Search for the cell housing the specified text and yield its [X, Y] center coordinate. 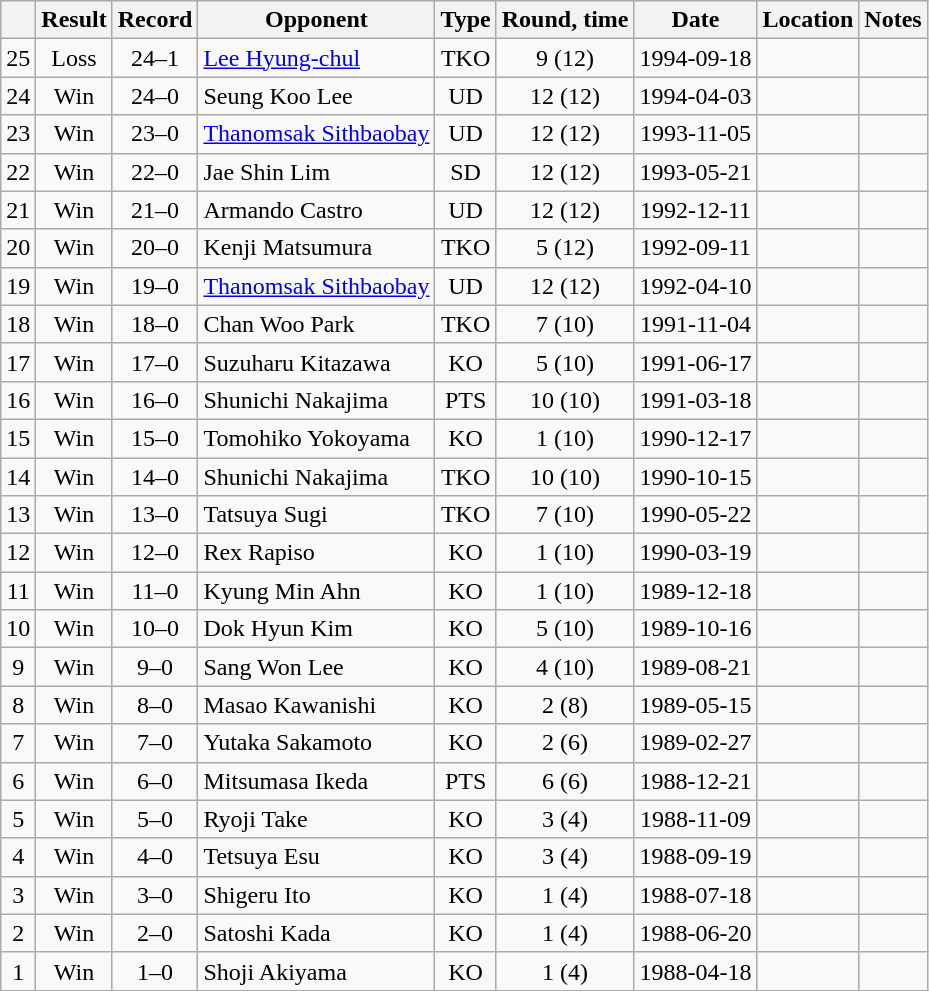
Loss [74, 58]
Tomohiko Yokoyama [316, 438]
24–0 [155, 96]
1988-12-21 [696, 781]
Round, time [565, 20]
Result [74, 20]
6 [18, 781]
Masao Kawanishi [316, 705]
Shoji Akiyama [316, 971]
1991-03-18 [696, 400]
4 [18, 857]
1990-12-17 [696, 438]
1990-03-19 [696, 553]
17 [18, 362]
Dok Hyun Kim [316, 629]
Ryoji Take [316, 819]
3 [18, 895]
14–0 [155, 477]
Chan Woo Park [316, 324]
Suzuharu Kitazawa [316, 362]
1990-10-15 [696, 477]
1991-06-17 [696, 362]
Date [696, 20]
SD [466, 172]
16 [18, 400]
23–0 [155, 134]
Tatsuya Sugi [316, 515]
Armando Castro [316, 210]
1 [18, 971]
1992-09-11 [696, 248]
1988-09-19 [696, 857]
1989-12-18 [696, 591]
1994-04-03 [696, 96]
10 [18, 629]
Rex Rapiso [316, 553]
Lee Hyung-chul [316, 58]
8 [18, 705]
1989-10-16 [696, 629]
5 [18, 819]
12–0 [155, 553]
Location [808, 20]
1994-09-18 [696, 58]
12 [18, 553]
2–0 [155, 933]
Type [466, 20]
Opponent [316, 20]
1990-05-22 [696, 515]
7 [18, 743]
9–0 [155, 667]
2 [18, 933]
Satoshi Kada [316, 933]
19 [18, 286]
Tetsuya Esu [316, 857]
2 (8) [565, 705]
1992-04-10 [696, 286]
1993-11-05 [696, 134]
6–0 [155, 781]
22 [18, 172]
Mitsumasa Ikeda [316, 781]
25 [18, 58]
1991-11-04 [696, 324]
20 [18, 248]
14 [18, 477]
10–0 [155, 629]
6 (6) [565, 781]
23 [18, 134]
8–0 [155, 705]
19–0 [155, 286]
1988-11-09 [696, 819]
Shigeru Ito [316, 895]
11 [18, 591]
24–1 [155, 58]
1989-08-21 [696, 667]
5 (12) [565, 248]
Jae Shin Lim [316, 172]
1988-07-18 [696, 895]
18 [18, 324]
2 (6) [565, 743]
5–0 [155, 819]
9 [18, 667]
13 [18, 515]
3–0 [155, 895]
11–0 [155, 591]
1988-06-20 [696, 933]
9 (12) [565, 58]
1992-12-11 [696, 210]
4 (10) [565, 667]
15–0 [155, 438]
1989-02-27 [696, 743]
18–0 [155, 324]
24 [18, 96]
1989-05-15 [696, 705]
Sang Won Lee [316, 667]
Kyung Min Ahn [316, 591]
1993-05-21 [696, 172]
Yutaka Sakamoto [316, 743]
20–0 [155, 248]
13–0 [155, 515]
17–0 [155, 362]
21 [18, 210]
21–0 [155, 210]
7–0 [155, 743]
Seung Koo Lee [316, 96]
1988-04-18 [696, 971]
16–0 [155, 400]
Notes [893, 20]
1–0 [155, 971]
4–0 [155, 857]
15 [18, 438]
22–0 [155, 172]
Record [155, 20]
Kenji Matsumura [316, 248]
